Scan for the cell matching the given text and deliver its [x, y] coordinate at center. 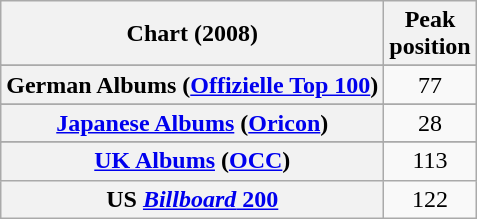
113 [430, 161]
Peakposition [430, 34]
122 [430, 199]
US Billboard 200 [192, 199]
UK Albums (OCC) [192, 161]
German Albums (Offizielle Top 100) [192, 85]
77 [430, 85]
Japanese Albums (Oricon) [192, 123]
28 [430, 123]
Chart (2008) [192, 34]
